Output the [x, y] coordinate of the center of the cell containing the given text.  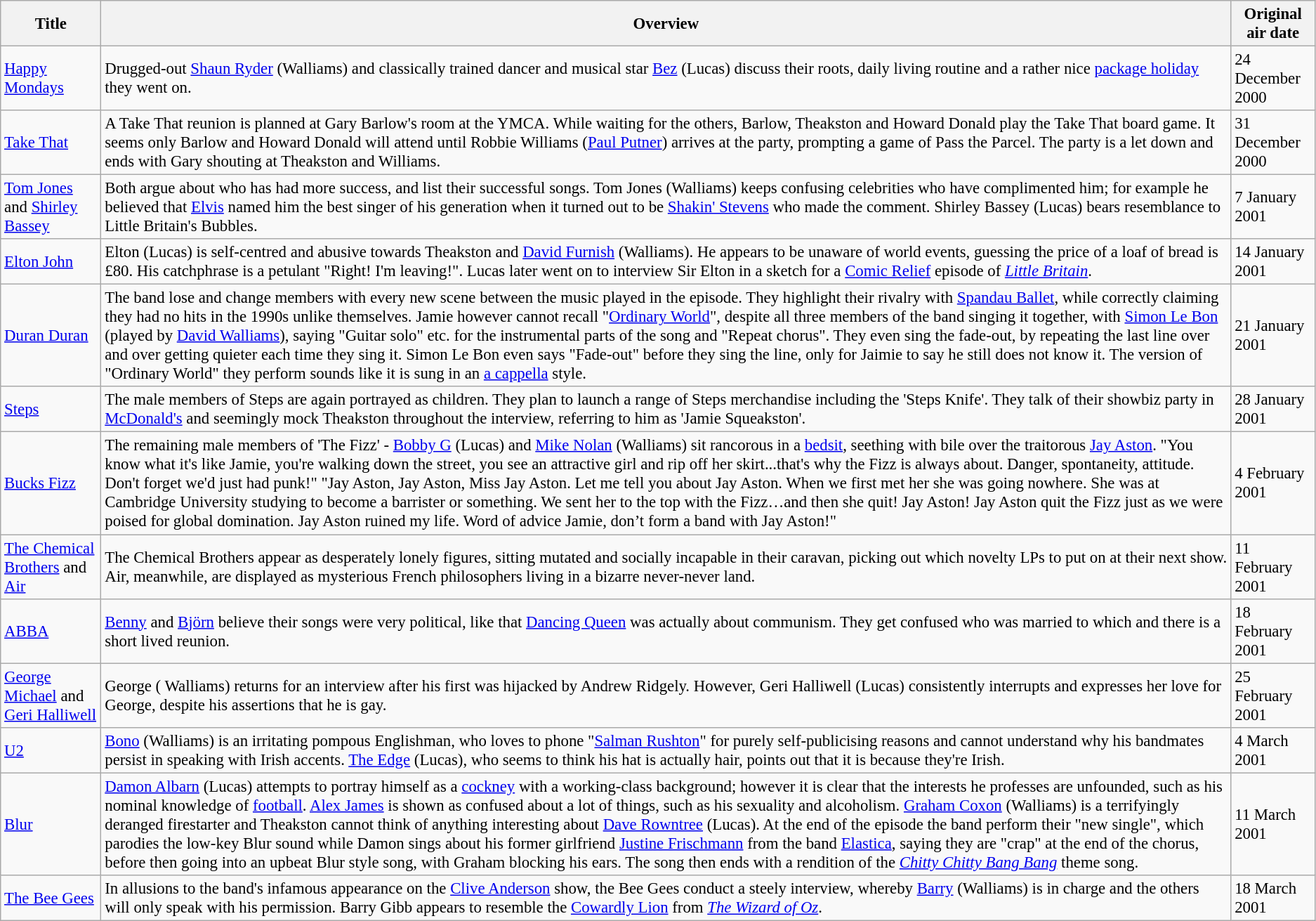
Title [51, 24]
The Bee Gees [51, 898]
11 February 2001 [1273, 567]
ABBA [51, 631]
11 March 2001 [1273, 824]
Bucks Fizz [51, 483]
Tom Jones and Shirley Bassey [51, 207]
21 January 2001 [1273, 336]
George Michael and Geri Halliwell [51, 695]
4 March 2001 [1273, 750]
18 February 2001 [1273, 631]
4 February 2001 [1273, 483]
Duran Duran [51, 336]
The Chemical Brothers and Air [51, 567]
7 January 2001 [1273, 207]
28 January 2001 [1273, 409]
31 December 2000 [1273, 143]
14 January 2001 [1273, 261]
25 February 2001 [1273, 695]
24 December 2000 [1273, 79]
U2 [51, 750]
18 March 2001 [1273, 898]
Blur [51, 824]
Steps [51, 409]
Overview [666, 24]
Happy Mondays [51, 79]
Take That [51, 143]
Elton John [51, 261]
Original air date [1273, 24]
